Identify which cell holds the provided text, then report its (x, y) central coordinate. 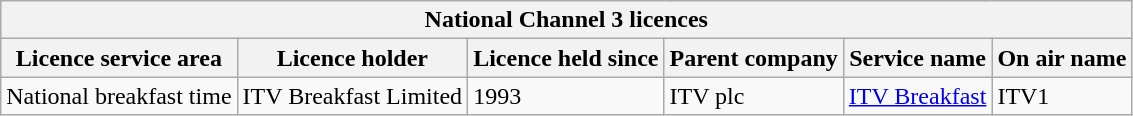
ITV Breakfast Limited (352, 96)
Licence service area (119, 58)
1993 (566, 96)
Licence held since (566, 58)
Licence holder (352, 58)
ITV1 (1062, 96)
ITV plc (754, 96)
ITV Breakfast (918, 96)
On air name (1062, 58)
National Channel 3 licences (566, 20)
Parent company (754, 58)
Service name (918, 58)
National breakfast time (119, 96)
